Provide the (X, Y) coordinate of the cell's center where the given text is located.  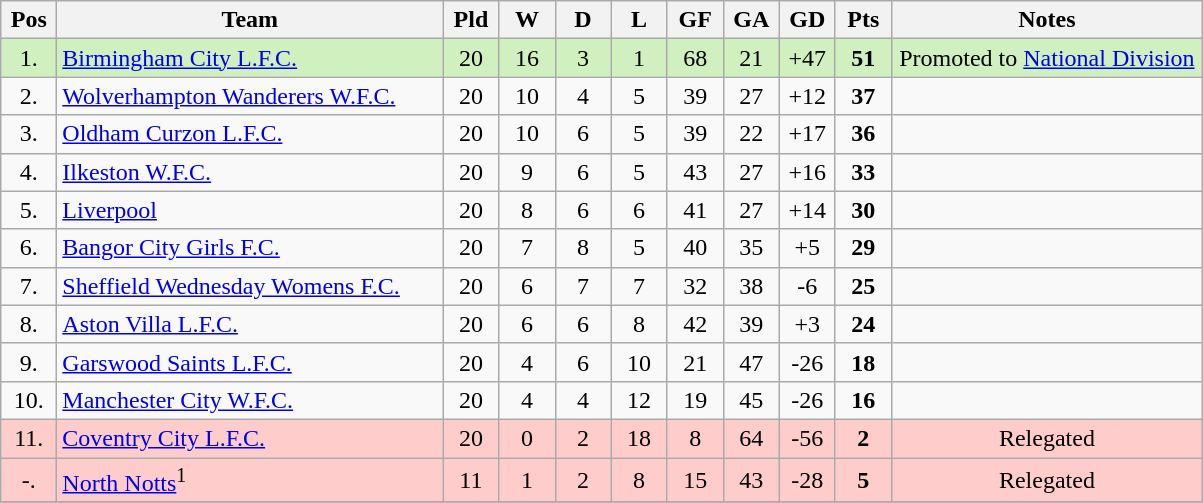
+14 (807, 210)
9 (527, 172)
Birmingham City L.F.C. (250, 58)
North Notts1 (250, 480)
68 (695, 58)
Promoted to National Division (1046, 58)
19 (695, 400)
W (527, 20)
GD (807, 20)
38 (751, 286)
11 (471, 480)
+16 (807, 172)
32 (695, 286)
15 (695, 480)
45 (751, 400)
Team (250, 20)
GA (751, 20)
-6 (807, 286)
25 (863, 286)
-56 (807, 438)
3 (583, 58)
41 (695, 210)
Aston Villa L.F.C. (250, 324)
+5 (807, 248)
29 (863, 248)
+17 (807, 134)
22 (751, 134)
-28 (807, 480)
Coventry City L.F.C. (250, 438)
35 (751, 248)
51 (863, 58)
3. (29, 134)
7. (29, 286)
6. (29, 248)
Garswood Saints L.F.C. (250, 362)
12 (639, 400)
Oldham Curzon L.F.C. (250, 134)
Manchester City W.F.C. (250, 400)
Wolverhampton Wanderers W.F.C. (250, 96)
+3 (807, 324)
24 (863, 324)
Liverpool (250, 210)
11. (29, 438)
37 (863, 96)
Bangor City Girls F.C. (250, 248)
36 (863, 134)
Pld (471, 20)
+12 (807, 96)
Ilkeston W.F.C. (250, 172)
0 (527, 438)
-. (29, 480)
10. (29, 400)
47 (751, 362)
D (583, 20)
9. (29, 362)
Pos (29, 20)
64 (751, 438)
42 (695, 324)
33 (863, 172)
5. (29, 210)
30 (863, 210)
40 (695, 248)
2. (29, 96)
Sheffield Wednesday Womens F.C. (250, 286)
1. (29, 58)
Pts (863, 20)
GF (695, 20)
+47 (807, 58)
4. (29, 172)
L (639, 20)
8. (29, 324)
Notes (1046, 20)
